Pinpoint the cell where the given text exists, returning its (x, y) midpoint coordinate. 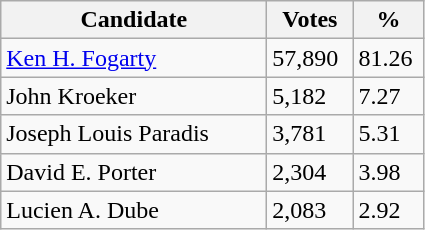
7.27 (388, 96)
% (388, 20)
5,182 (310, 96)
Joseph Louis Paradis (134, 134)
5.31 (388, 134)
Ken H. Fogarty (134, 58)
David E. Porter (134, 172)
81.26 (388, 58)
3.98 (388, 172)
3,781 (310, 134)
Lucien A. Dube (134, 210)
2,083 (310, 210)
Votes (310, 20)
57,890 (310, 58)
Candidate (134, 20)
John Kroeker (134, 96)
2.92 (388, 210)
2,304 (310, 172)
